Extract the (x, y) coordinate from the center of the cell holding the provided text.  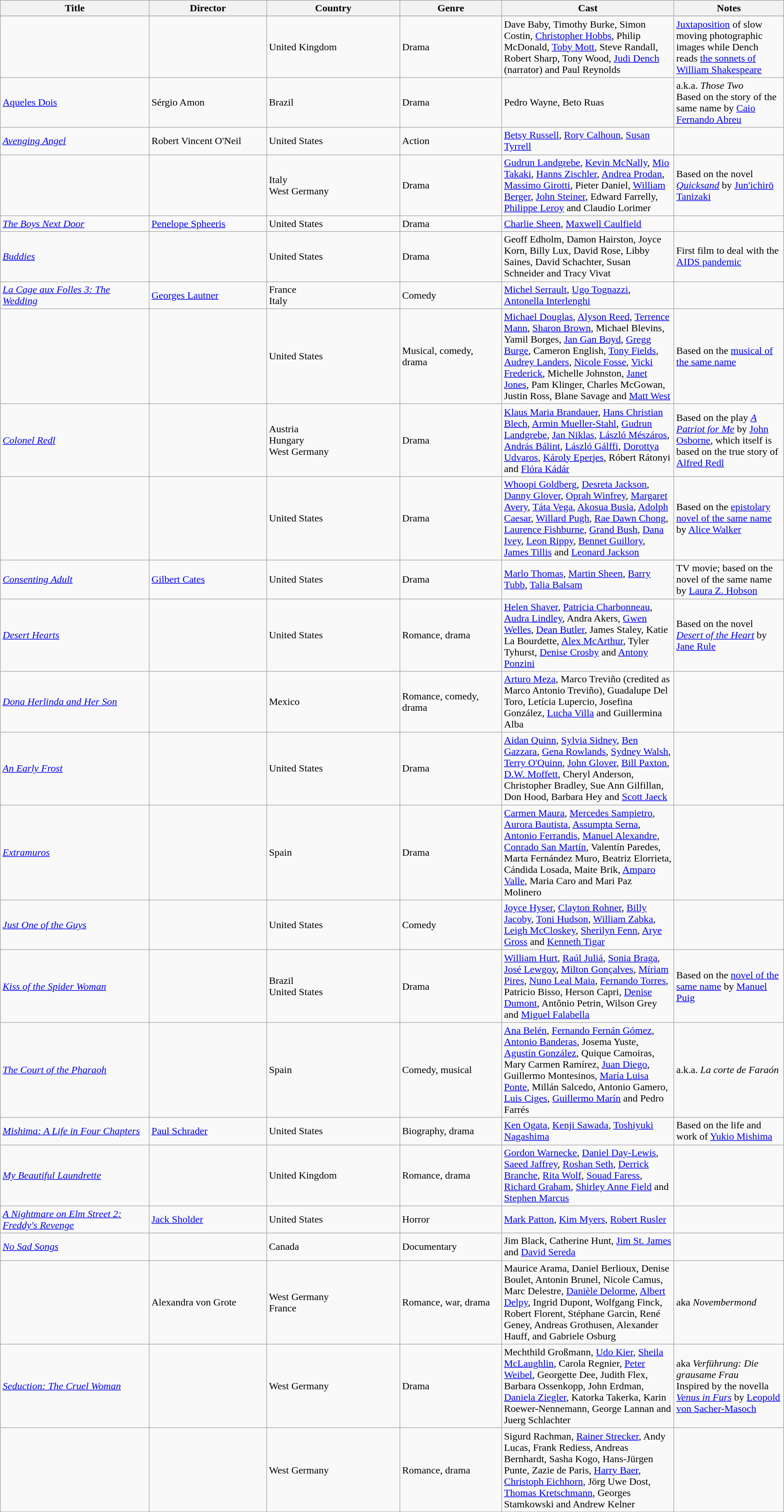
Aqueles Dois (75, 102)
Buddies (75, 256)
Based on the play A Patriot for Me by John Osborne, which itself is based on the true story of Alfred Redl (729, 440)
Biography, drama (451, 1131)
Jim Black, Catherine Hunt, Jim St. James and David Sereda (588, 1246)
Geoff Edholm, Damon Hairston, Joyce Korn, Billy Lux, David Rose, Libby Saines, David Schachter, Susan Schneider and Tracy Vivat (588, 256)
Brazil (333, 102)
Comedy, musical (451, 1070)
First film to deal with the AIDS pandemic (729, 256)
Kiss of the Spider Woman (75, 986)
Director (208, 8)
Mark Patton, Kim Myers, Robert Rusler (588, 1220)
Musical, comedy, drama (451, 356)
Mishima: A Life in Four Chapters (75, 1131)
Seduction: The Cruel Woman (75, 1386)
Canada (333, 1246)
Just One of the Guys (75, 925)
La Cage aux Folles 3: The Wedding (75, 295)
Charlie Sheen, Maxwell Caulfield (588, 224)
Jack Sholder (208, 1220)
Avenging Angel (75, 141)
Extramuros (75, 853)
BrazilUnited States (333, 986)
FranceItaly (333, 295)
Based on the life and work of Yukio Mishima (729, 1131)
Sérgio Amon (208, 102)
Consenting Adult (75, 579)
Horror (451, 1220)
Gilbert Cates (208, 579)
My Beautiful Laundrette (75, 1175)
TV movie; based on the novel of the same name by Laura Z. Hobson (729, 579)
Juxtaposition of slow moving photographic images while Dench reads the sonnets of William Shakespeare (729, 47)
Paul Schrader (208, 1131)
Alexandra von Grote (208, 1302)
Based on the novel Desert of the Heart by Jane Rule (729, 635)
Based on the epistolary novel of the same name by Alice Walker (729, 518)
Dona Herlinda and Her Son (75, 702)
Cast (588, 8)
West GermanyFrance (333, 1302)
a.k.a. La corte de Faraón (729, 1070)
Based on the novel of the same name by Manuel Puig (729, 986)
Based on the musical of the same name (729, 356)
Romance, comedy, drama (451, 702)
The Court of the Pharaoh (75, 1070)
Documentary (451, 1246)
Michel Serrault, Ugo Tognazzi, Antonella Interlenghi (588, 295)
Romance, war, drama (451, 1302)
aka Verführung: Die grausame FrauInspired by the novella Venus in Furs by Leopold von Sacher-Masoch (729, 1386)
AustriaHungaryWest Germany (333, 440)
Pedro Wayne, Beto Ruas (588, 102)
Robert Vincent O'Neil (208, 141)
Based on the novel Quicksand by Jun'ichirō Tanizaki (729, 185)
Action (451, 141)
Desert Hearts (75, 635)
Ken Ogata, Kenji Sawada, Toshiyuki Nagashima (588, 1131)
Penelope Spheeris (208, 224)
Marlo Thomas, Martin Sheen, Barry Tubb, Talia Balsam (588, 579)
Title (75, 8)
a.k.a. Those TwoBased on the story of the same name by Caio Fernando Abreu (729, 102)
Betsy Russell, Rory Calhoun, Susan Tyrrell (588, 141)
Notes (729, 8)
Genre (451, 8)
A Nightmare on Elm Street 2: Freddy's Revenge (75, 1220)
Country (333, 8)
Mexico (333, 702)
No Sad Songs (75, 1246)
An Early Frost (75, 769)
The Boys Next Door (75, 224)
ItalyWest Germany (333, 185)
Georges Lautner (208, 295)
aka Novembermond (729, 1302)
Colonel Redl (75, 440)
Joyce Hyser, Clayton Rohner, Billy Jacoby, Toni Hudson, William Zabka, Leigh McCloskey, Sherilyn Fenn, Arye Gross and Kenneth Tigar (588, 925)
